Output the (x, y) coordinate of the center of the cell containing the given text.  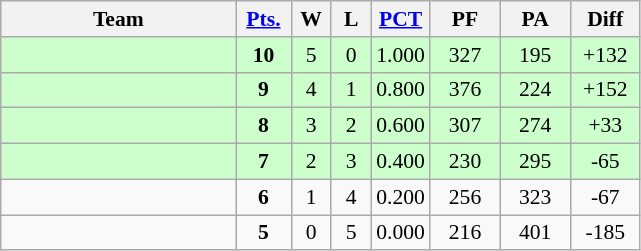
Team (118, 19)
323 (535, 197)
256 (465, 197)
195 (535, 55)
230 (465, 162)
7 (264, 162)
+132 (605, 55)
0.000 (400, 233)
+152 (605, 90)
216 (465, 233)
-67 (605, 197)
Diff (605, 19)
401 (535, 233)
1.000 (400, 55)
307 (465, 126)
274 (535, 126)
PF (465, 19)
0.400 (400, 162)
376 (465, 90)
8 (264, 126)
PCT (400, 19)
W (311, 19)
295 (535, 162)
9 (264, 90)
224 (535, 90)
L (351, 19)
PA (535, 19)
6 (264, 197)
0.600 (400, 126)
+33 (605, 126)
-185 (605, 233)
0.800 (400, 90)
10 (264, 55)
0.200 (400, 197)
327 (465, 55)
Pts. (264, 19)
-65 (605, 162)
